Capture the cell that displays the provided text and extract its (x, y) central coordinate. 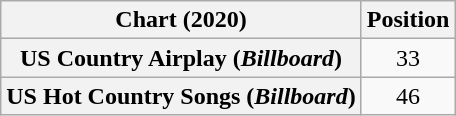
US Country Airplay (Billboard) (181, 58)
Position (408, 20)
33 (408, 58)
Chart (2020) (181, 20)
46 (408, 96)
US Hot Country Songs (Billboard) (181, 96)
